Output the (x, y) coordinate of the center of the cell containing the given text.  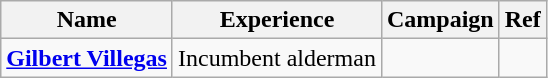
Ref (522, 20)
Campaign (440, 20)
Name (87, 20)
Incumbent alderman (276, 58)
Gilbert Villegas (87, 58)
Experience (276, 20)
